Return [X, Y] of the center of cell containing provided text 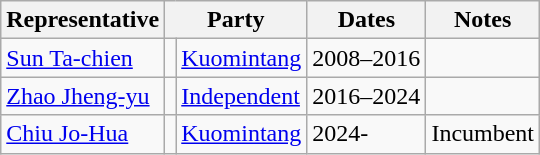
Dates [366, 20]
Representative [83, 20]
Independent [242, 96]
Incumbent [483, 134]
2024- [366, 134]
2008–2016 [366, 58]
2016–2024 [366, 96]
Sun Ta-chien [83, 58]
Party [236, 20]
Chiu Jo-Hua [83, 134]
Zhao Jheng-yu [83, 96]
Notes [483, 20]
